Return (x, y) of the center of cell containing provided text 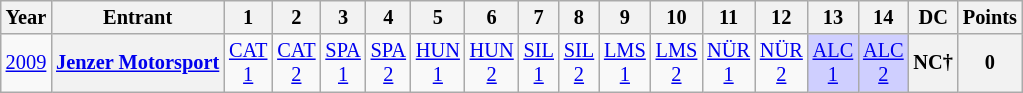
11 (728, 17)
7 (539, 17)
ALC2 (883, 63)
CAT1 (248, 63)
0 (990, 63)
3 (342, 17)
1 (248, 17)
6 (492, 17)
5 (438, 17)
NÜR2 (782, 63)
4 (388, 17)
2009 (26, 63)
Entrant (138, 17)
HUN1 (438, 63)
LMS1 (625, 63)
CAT2 (296, 63)
2 (296, 17)
9 (625, 17)
13 (833, 17)
ALC1 (833, 63)
Points (990, 17)
Jenzer Motorsport (138, 63)
12 (782, 17)
HUN2 (492, 63)
NC† (934, 63)
SPA1 (342, 63)
Year (26, 17)
14 (883, 17)
DC (934, 17)
LMS2 (677, 63)
10 (677, 17)
SIL1 (539, 63)
SPA2 (388, 63)
NÜR1 (728, 63)
8 (579, 17)
SIL2 (579, 63)
